Return [x, y] of the center of cell containing provided text 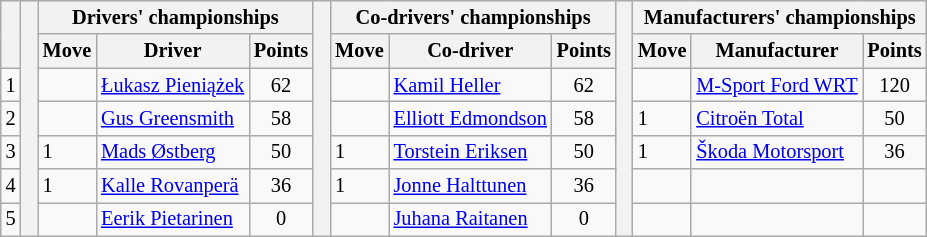
Škoda Motorsport [776, 152]
Jonne Halttunen [470, 186]
Drivers' championships [176, 17]
M-Sport Ford WRT [776, 85]
Kalle Rovanperä [172, 186]
Eerik Pietarinen [172, 219]
Juhana Raitanen [470, 219]
Torstein Eriksen [470, 152]
Elliott Edmondson [470, 118]
Łukasz Pieniążek [172, 85]
2 [11, 118]
120 [895, 85]
Co-driver [470, 51]
5 [11, 219]
Mads Østberg [172, 152]
Driver [172, 51]
4 [11, 186]
Citroën Total [776, 118]
Gus Greensmith [172, 118]
3 [11, 152]
Manufacturers' championships [780, 17]
Kamil Heller [470, 85]
Manufacturer [776, 51]
Co-drivers' championships [473, 17]
